Find where the given text appears and provide that cell's center as (X, Y) coordinate. 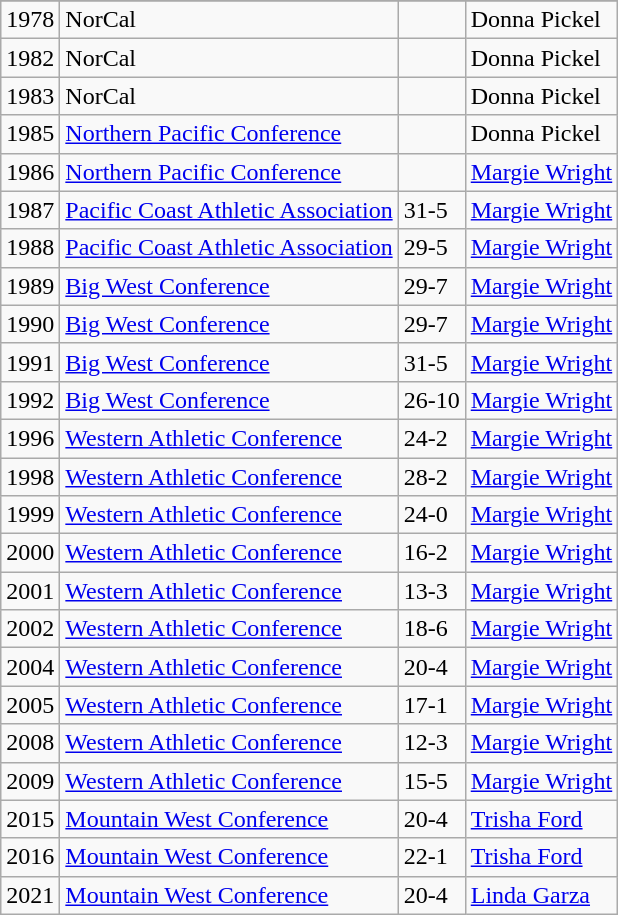
1998 (30, 477)
1983 (30, 96)
1991 (30, 362)
2009 (30, 781)
2021 (30, 895)
24-0 (432, 515)
1988 (30, 248)
29-5 (432, 248)
2015 (30, 819)
12-3 (432, 743)
28-2 (432, 477)
1992 (30, 400)
2005 (30, 705)
2016 (30, 857)
13-3 (432, 591)
15-5 (432, 781)
1982 (30, 58)
1990 (30, 324)
18-6 (432, 629)
1996 (30, 438)
1986 (30, 172)
2002 (30, 629)
Linda Garza (542, 895)
2000 (30, 553)
16-2 (432, 553)
1999 (30, 515)
17-1 (432, 705)
1985 (30, 134)
24-2 (432, 438)
22-1 (432, 857)
2008 (30, 743)
2001 (30, 591)
2004 (30, 667)
1978 (30, 20)
1987 (30, 210)
26-10 (432, 400)
1989 (30, 286)
